From the cell containing the given text, extract its center point as [X, Y] coordinate. 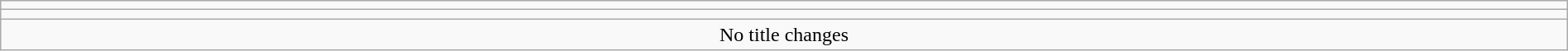
No title changes [784, 35]
